Return [X, Y] of the center of cell containing provided text 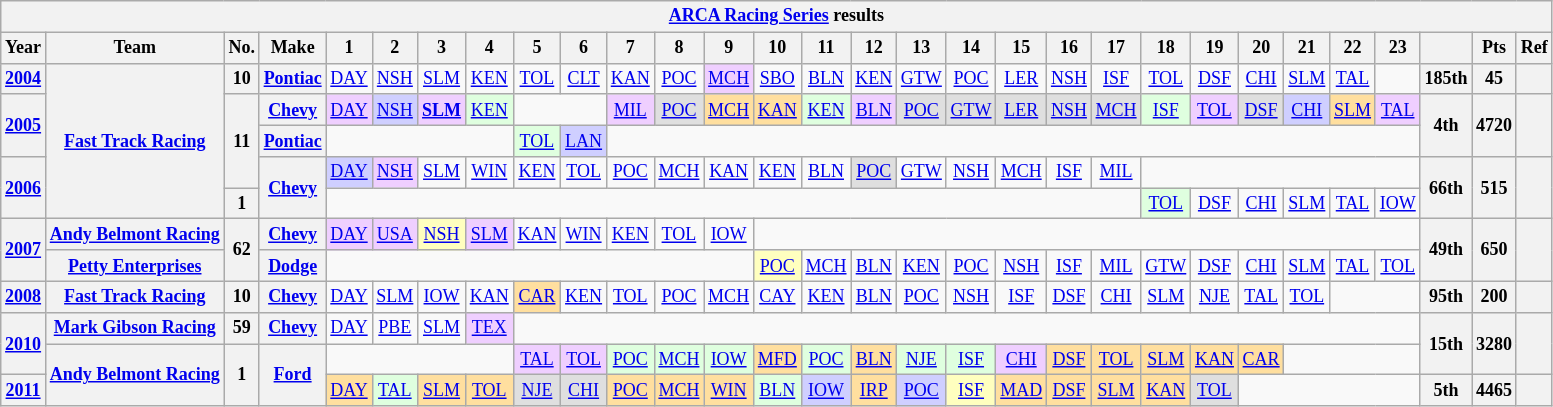
USA [395, 234]
13 [922, 48]
7 [630, 48]
49th [1446, 250]
Year [24, 48]
Team [134, 48]
8 [679, 48]
19 [1215, 48]
650 [1494, 250]
45 [1494, 78]
2010 [24, 343]
95th [1446, 296]
CLT [584, 78]
5 [537, 48]
MAD [1022, 390]
21 [1307, 48]
17 [1116, 48]
2007 [24, 250]
2 [395, 48]
SBO [777, 78]
2005 [24, 125]
4 [489, 48]
59 [242, 328]
200 [1494, 296]
Ford [292, 375]
Pts [1494, 48]
No. [242, 48]
2008 [24, 296]
22 [1353, 48]
185th [1446, 78]
5th [1446, 390]
20 [1261, 48]
14 [971, 48]
4720 [1494, 125]
6 [584, 48]
12 [874, 48]
Petty Enterprises [134, 266]
23 [1398, 48]
3 [442, 48]
62 [242, 250]
Mark Gibson Racing [134, 328]
2004 [24, 78]
MFD [777, 360]
18 [1166, 48]
15th [1446, 343]
IRP [874, 390]
9 [729, 48]
PBE [395, 328]
Dodge [292, 266]
2006 [24, 188]
3280 [1494, 343]
16 [1070, 48]
CAY [777, 296]
66th [1446, 188]
LAN [584, 140]
Make [292, 48]
15 [1022, 48]
2011 [24, 390]
4465 [1494, 390]
TEX [489, 328]
ARCA Racing Series results [776, 16]
4th [1446, 125]
515 [1494, 188]
Ref [1534, 48]
